From the cell containing the given text, extract its center point as [X, Y] coordinate. 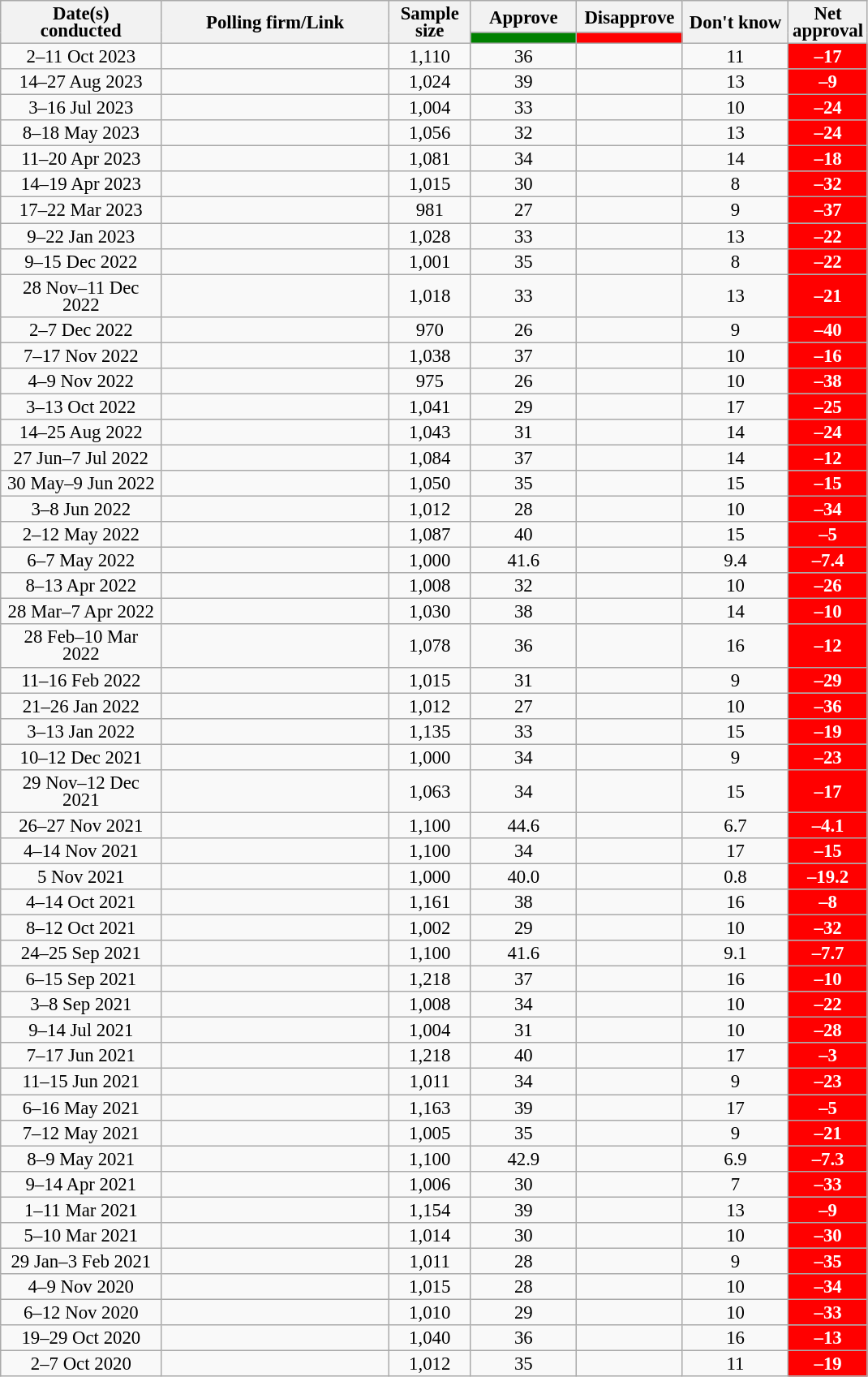
29 Nov–12 Dec 2021 [81, 792]
1,078 [430, 646]
–29 [828, 680]
11–15 Jun 2021 [81, 1082]
7–17 Nov 2022 [81, 355]
1,087 [430, 535]
1,163 [430, 1108]
0.8 [735, 876]
7–12 May 2021 [81, 1133]
7–17 Jun 2021 [81, 1056]
28 Nov–11 Dec 2022 [81, 295]
3–13 Oct 2022 [81, 407]
28 Mar–7 Apr 2022 [81, 612]
7 [735, 1184]
1,040 [430, 1338]
1,030 [430, 612]
11–16 Feb 2022 [81, 680]
8–9 May 2021 [81, 1159]
2–12 May 2022 [81, 535]
1,135 [430, 731]
6–12 Nov 2020 [81, 1312]
–37 [828, 210]
975 [430, 381]
–4.1 [828, 825]
28 Feb–10 Mar 2022 [81, 646]
2–11 Oct 2023 [81, 57]
1,028 [430, 236]
9.1 [735, 953]
–25 [828, 407]
–18 [828, 159]
1,110 [430, 57]
Polling firm/Link [276, 23]
–38 [828, 381]
3–13 Jan 2022 [81, 731]
9–14 Apr 2021 [81, 1184]
11–20 Apr 2023 [81, 159]
981 [430, 210]
21–26 Jan 2022 [81, 706]
1,001 [430, 261]
9–15 Dec 2022 [81, 261]
1,005 [430, 1133]
8–12 Oct 2021 [81, 928]
Don't know [735, 23]
1,081 [430, 159]
–36 [828, 706]
–8 [828, 902]
Date(s)conducted [81, 23]
1,014 [430, 1236]
14–19 Apr 2023 [81, 185]
–7.4 [828, 561]
2–7 Oct 2020 [81, 1364]
–40 [828, 329]
4–9 Nov 2020 [81, 1287]
6–15 Sep 2021 [81, 979]
40.0 [524, 876]
9–22 Jan 2023 [81, 236]
4–14 Oct 2021 [81, 902]
–35 [828, 1261]
–3 [828, 1056]
14–27 Aug 2023 [81, 82]
1,006 [430, 1184]
8–18 May 2023 [81, 133]
14–25 Aug 2022 [81, 432]
44.6 [524, 825]
1,038 [430, 355]
27 Jun–7 Jul 2022 [81, 458]
26–27 Nov 2021 [81, 825]
–26 [828, 586]
1,161 [430, 902]
1,050 [430, 484]
–16 [828, 355]
–13 [828, 1338]
6.9 [735, 1159]
Sample size [430, 23]
4–9 Nov 2022 [81, 381]
1,084 [430, 458]
1,002 [430, 928]
1,063 [430, 792]
1,043 [430, 432]
1,154 [430, 1210]
6–7 May 2022 [81, 561]
3–16 Jul 2023 [81, 108]
1,024 [430, 82]
9.4 [735, 561]
–7.3 [828, 1159]
Approve [524, 16]
–30 [828, 1236]
–7.7 [828, 953]
3–8 Jun 2022 [81, 510]
6–16 May 2021 [81, 1108]
6.7 [735, 825]
1–11 Mar 2021 [81, 1210]
29 Jan–3 Feb 2021 [81, 1261]
30 May–9 Jun 2022 [81, 484]
8–13 Apr 2022 [81, 586]
10–12 Dec 2021 [81, 757]
19–29 Oct 2020 [81, 1338]
9–14 Jul 2021 [81, 1031]
17–22 Mar 2023 [81, 210]
970 [430, 329]
4–14 Nov 2021 [81, 851]
1,018 [430, 295]
1,056 [430, 133]
24–25 Sep 2021 [81, 953]
1,041 [430, 407]
3–8 Sep 2021 [81, 1005]
–28 [828, 1031]
2–7 Dec 2022 [81, 329]
1,010 [430, 1312]
Net approval [828, 23]
42.9 [524, 1159]
5–10 Mar 2021 [81, 1236]
5 Nov 2021 [81, 876]
Disapprove [630, 16]
–19.2 [828, 876]
